Return [X, Y] of the center of cell containing provided text 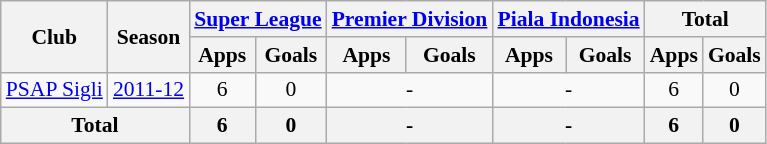
Premier Division [410, 19]
Club [54, 36]
Piala Indonesia [568, 19]
Super League [258, 19]
PSAP Sigli [54, 90]
Season [148, 36]
2011-12 [148, 90]
